Find where the given text appears and provide that cell's center as [X, Y] coordinate. 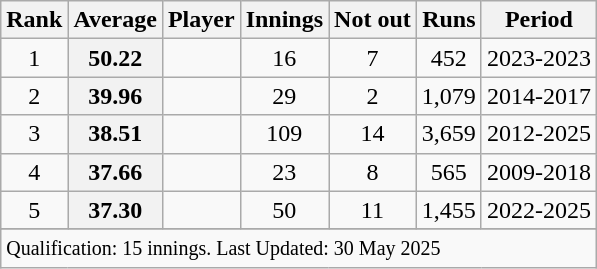
37.30 [116, 210]
1 [34, 58]
11 [373, 210]
Qualification: 15 innings. Last Updated: 30 May 2025 [299, 248]
50.22 [116, 58]
2023-2023 [538, 58]
7 [373, 58]
2009-2018 [538, 172]
39.96 [116, 96]
16 [284, 58]
565 [448, 172]
109 [284, 134]
Not out [373, 20]
Innings [284, 20]
Player [201, 20]
Average [116, 20]
38.51 [116, 134]
8 [373, 172]
2012-2025 [538, 134]
1,079 [448, 96]
4 [34, 172]
50 [284, 210]
23 [284, 172]
2022-2025 [538, 210]
3,659 [448, 134]
3 [34, 134]
452 [448, 58]
2014-2017 [538, 96]
Period [538, 20]
14 [373, 134]
37.66 [116, 172]
1,455 [448, 210]
5 [34, 210]
Runs [448, 20]
29 [284, 96]
Rank [34, 20]
